Return the [x, y] coordinate for the center point of the cell that contains the specified text.  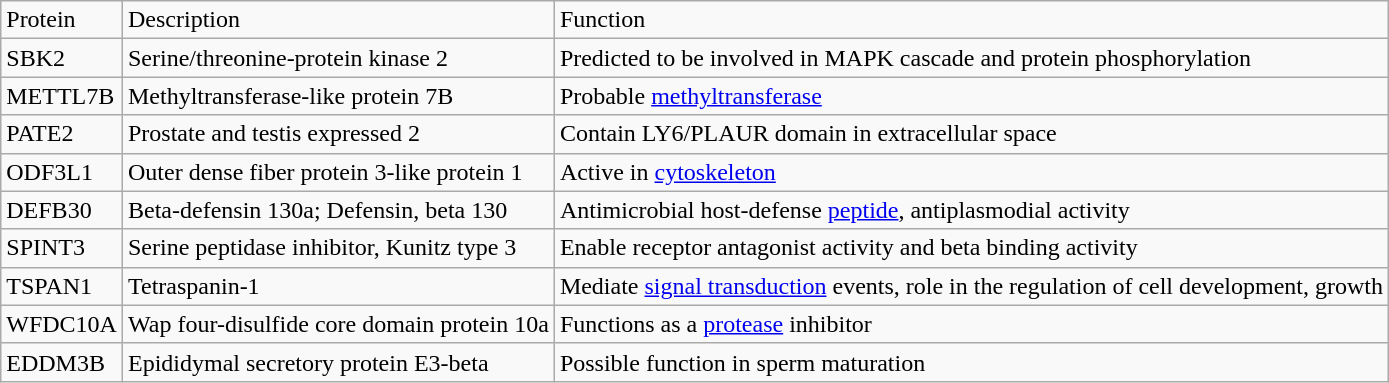
DEFB30 [62, 210]
Contain LY6/PLAUR domain in extracellular space [971, 134]
Predicted to be involved in MAPK cascade and protein phosphorylation [971, 58]
Functions as a protease inhibitor [971, 324]
EDDM3B [62, 362]
Methyltransferase-like protein 7B [338, 96]
SBK2 [62, 58]
Probable methyltransferase [971, 96]
Serine peptidase inhibitor, Kunitz type 3 [338, 248]
Outer dense fiber protein 3-like protein 1 [338, 172]
Antimicrobial host-defense peptide, antiplasmodial activity [971, 210]
Beta-defensin 130a; Defensin, beta 130 [338, 210]
Enable receptor antagonist activity and beta binding activity [971, 248]
METTL7B [62, 96]
PATE2 [62, 134]
Wap four-disulfide core domain protein 10a [338, 324]
ODF3L1 [62, 172]
TSPAN1 [62, 286]
WFDC10A [62, 324]
Protein [62, 20]
Description [338, 20]
Serine/threonine-protein kinase 2 [338, 58]
Active in cytoskeleton [971, 172]
Function [971, 20]
Tetraspanin-1 [338, 286]
Prostate and testis expressed 2 [338, 134]
SPINT3 [62, 248]
Possible function in sperm maturation [971, 362]
Epididymal secretory protein E3-beta [338, 362]
Mediate signal transduction events, role in the regulation of cell development, growth [971, 286]
